Search for the cell housing the specified text and yield its (x, y) center coordinate. 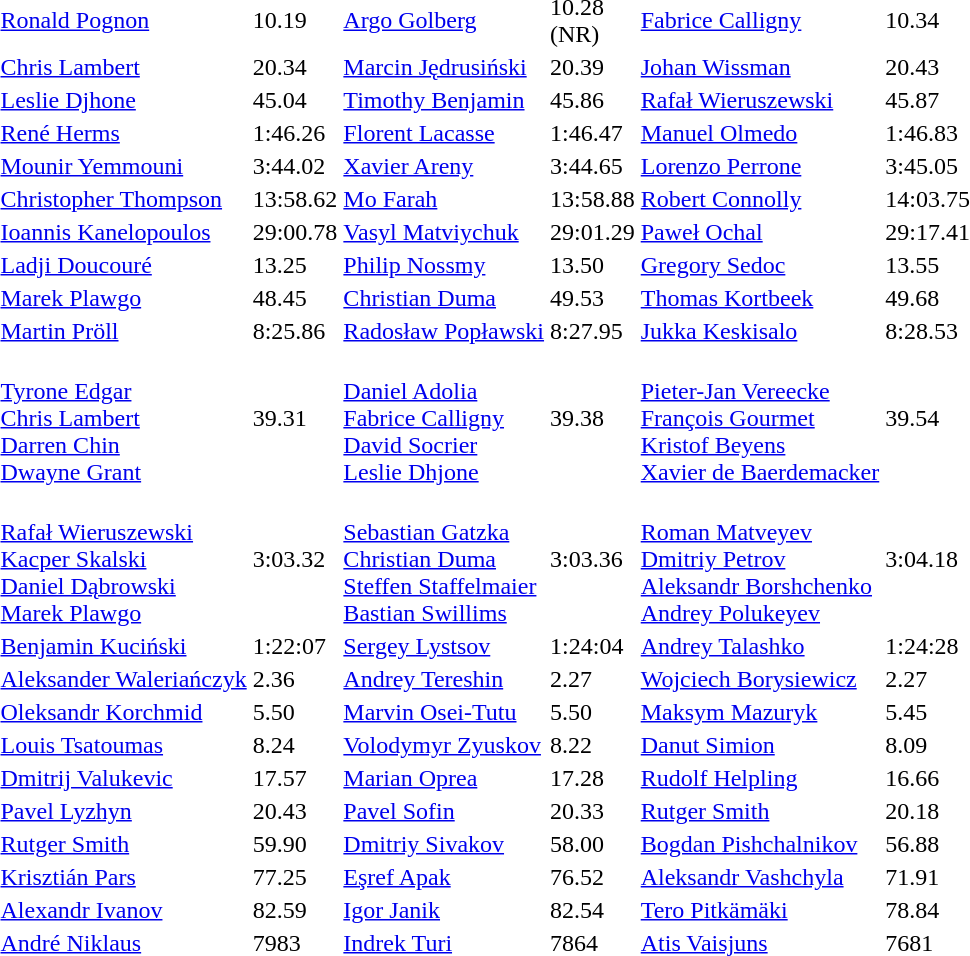
Robert Connolly (760, 199)
20.33 (593, 811)
Andrey Talashko (760, 646)
8:27.95 (593, 331)
13.50 (593, 265)
17.57 (295, 778)
Daniel Adolia Fabrice CallignyDavid SocrierLeslie Dhjone (444, 418)
20.39 (593, 67)
Rutger Smith (760, 811)
Philip Nossmy (444, 265)
Pieter-Jan Vereecke François GourmetKristof BeyensXavier de Baerdemacker (760, 418)
Jukka Keskisalo (760, 331)
Johan Wissman (760, 67)
Marcin Jędrusiński (444, 67)
Rafał Wieruszewski (760, 100)
Volodymyr Zyuskov (444, 745)
8.22 (593, 745)
Dmitriy Sivakov (444, 844)
Xavier Areny (444, 166)
Roman Matveyev Dmitriy PetrovAleksandr BorshchenkoAndrey Polukeyev (760, 559)
Bogdan Pishchalnikov (760, 844)
39.31 (295, 418)
Florent Lacasse (444, 133)
82.54 (593, 910)
3:44.65 (593, 166)
13:58.88 (593, 199)
Mo Farah (444, 199)
Eşref Apak (444, 877)
Tero Pitkämäki (760, 910)
20.43 (295, 811)
Vasyl Matviychuk (444, 232)
8:25.86 (295, 331)
Marian Oprea (444, 778)
Thomas Kortbeek (760, 298)
Gregory Sedoc (760, 265)
45.04 (295, 100)
20.34 (295, 67)
29:01.29 (593, 232)
13:58.62 (295, 199)
Pavel Sofin (444, 811)
Sergey Lystsov (444, 646)
1:24:04 (593, 646)
Paweł Ochal (760, 232)
48.45 (295, 298)
Andrey Tereshin (444, 679)
Christian Duma (444, 298)
1:46.47 (593, 133)
Lorenzo Perrone (760, 166)
Sebastian Gatzka Christian DumaSteffen StaffelmaierBastian Swillims (444, 559)
49.53 (593, 298)
Radosław Popławski (444, 331)
29:00.78 (295, 232)
17.28 (593, 778)
Igor Janik (444, 910)
Danut Simion (760, 745)
1:22:07 (295, 646)
58.00 (593, 844)
13.25 (295, 265)
39.38 (593, 418)
Timothy Benjamin (444, 100)
82.59 (295, 910)
76.52 (593, 877)
3:03.32 (295, 559)
Maksym Mazuryk (760, 712)
45.86 (593, 100)
Wojciech Borysiewicz (760, 679)
Marvin Osei-Tutu (444, 712)
59.90 (295, 844)
3:44.02 (295, 166)
Aleksandr Vashchyla (760, 877)
8.24 (295, 745)
Rudolf Helpling (760, 778)
1:46.26 (295, 133)
2.36 (295, 679)
2.27 (593, 679)
Manuel Olmedo (760, 133)
77.25 (295, 877)
3:03.36 (593, 559)
